Extract the (X, Y) coordinate from the center of the cell holding the provided text.  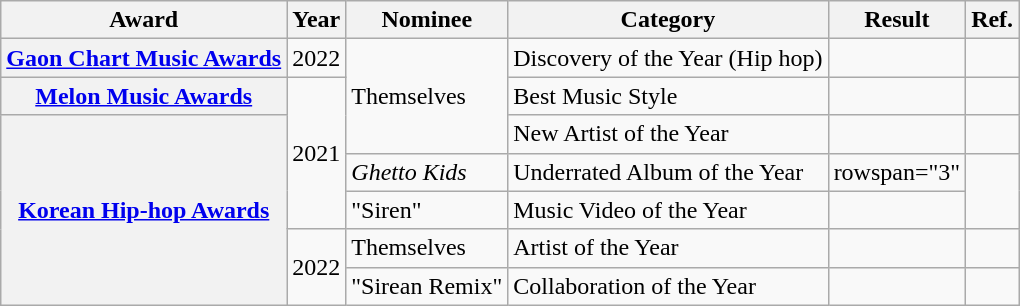
"Siren" (427, 210)
"Sirean Remix" (427, 286)
Category (668, 20)
Underrated Album of the Year (668, 172)
Best Music Style (668, 96)
Result (897, 20)
New Artist of the Year (668, 134)
Music Video of the Year (668, 210)
Ref. (992, 20)
Collaboration of the Year (668, 286)
Ghetto Kids (427, 172)
rowspan="3" (897, 172)
Discovery of the Year (Hip hop) (668, 58)
Artist of the Year (668, 248)
Year (316, 20)
Award (144, 20)
Korean Hip-hop Awards (144, 210)
2021 (316, 153)
Melon Music Awards (144, 96)
Nominee (427, 20)
Gaon Chart Music Awards (144, 58)
